Determine the (X, Y) coordinate at the center of the cell enclosing the given text.  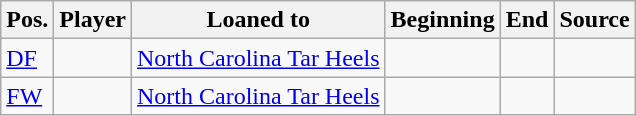
FW (28, 96)
Source (594, 20)
Loaned to (259, 20)
DF (28, 58)
Player (93, 20)
Pos. (28, 20)
End (527, 20)
Beginning (442, 20)
